For the text-containing cell, return its midpoint in (X, Y) coordinate format. 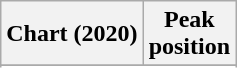
Peak position (189, 34)
Chart (2020) (72, 34)
